Extract the [X, Y] coordinate from the center of the cell holding the provided text.  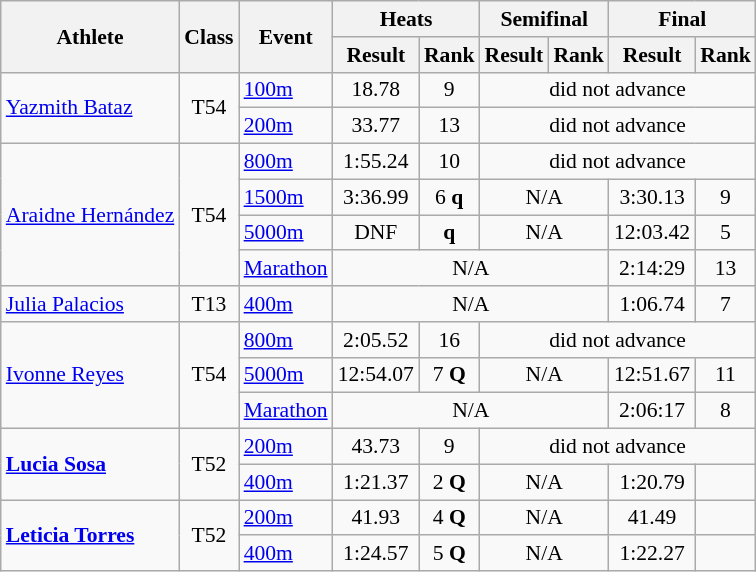
3:36.99 [376, 197]
16 [450, 340]
Julia Palacios [90, 304]
11 [726, 375]
Event [286, 36]
Class [208, 36]
Lucia Sosa [90, 464]
1:06.74 [652, 304]
Heats [406, 19]
43.73 [376, 447]
2:05.52 [376, 340]
4 Q [450, 518]
DNF [376, 233]
Leticia Torres [90, 536]
q [450, 233]
Athlete [90, 36]
Semifinal [544, 19]
1500m [286, 197]
41.49 [652, 518]
100m [286, 90]
5 Q [450, 554]
Ivonne Reyes [90, 376]
10 [450, 162]
41.93 [376, 518]
1:20.79 [652, 482]
7 Q [450, 375]
1:55.24 [376, 162]
1:22.27 [652, 554]
Araidne Hernández [90, 215]
Yazmith Bataz [90, 108]
12:54.07 [376, 375]
1:24.57 [376, 554]
2:14:29 [652, 269]
12:51.67 [652, 375]
33.77 [376, 126]
T13 [208, 304]
7 [726, 304]
5 [726, 233]
3:30.13 [652, 197]
2 Q [450, 482]
Final [682, 19]
6 q [450, 197]
1:21.37 [376, 482]
8 [726, 411]
18.78 [376, 90]
12:03.42 [652, 233]
2:06:17 [652, 411]
